Capture the cell that displays the provided text and extract its (x, y) central coordinate. 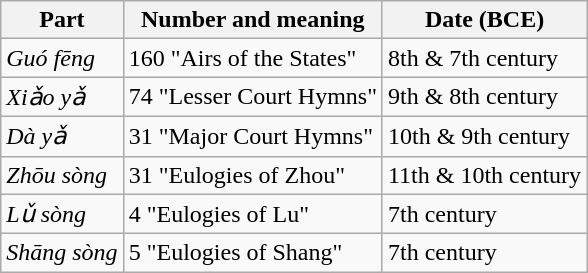
Lǔ sòng (62, 214)
4 "Eulogies of Lu" (252, 214)
Zhōu sòng (62, 175)
Number and meaning (252, 20)
Part (62, 20)
31 "Eulogies of Zhou" (252, 175)
8th & 7th century (484, 58)
Date (BCE) (484, 20)
11th & 10th century (484, 175)
Dà yǎ (62, 136)
Shāng sòng (62, 253)
31 "Major Court Hymns" (252, 136)
Guó fēng (62, 58)
10th & 9th century (484, 136)
Xiǎo yǎ (62, 97)
5 "Eulogies of Shang" (252, 253)
74 "Lesser Court Hymns" (252, 97)
9th & 8th century (484, 97)
160 "Airs of the States" (252, 58)
